Search for the cell housing the specified text and yield its (X, Y) center coordinate. 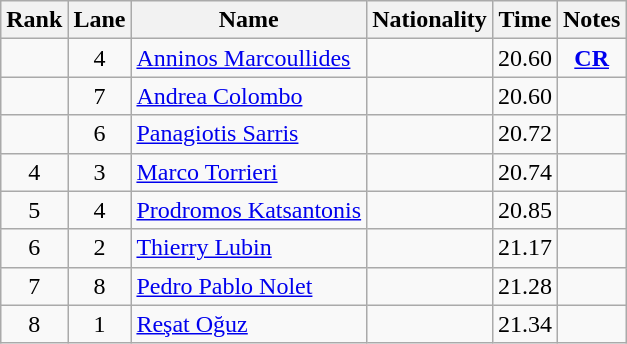
Prodromos Katsantonis (249, 210)
Lane (100, 20)
Panagiotis Sarris (249, 134)
CR (591, 58)
3 (100, 172)
Nationality (430, 20)
5 (34, 210)
21.17 (524, 248)
Anninos Marcoullides (249, 58)
20.85 (524, 210)
Thierry Lubin (249, 248)
21.34 (524, 324)
Time (524, 20)
Name (249, 20)
Marco Torrieri (249, 172)
1 (100, 324)
Rank (34, 20)
Andrea Colombo (249, 96)
Notes (591, 20)
Pedro Pablo Nolet (249, 286)
20.72 (524, 134)
21.28 (524, 286)
20.74 (524, 172)
Reşat Oğuz (249, 324)
2 (100, 248)
